For the text-containing cell, return its midpoint in (x, y) coordinate format. 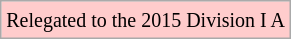
Relegated to the 2015 Division I A (146, 20)
